Provide the (x, y) coordinate of the cell's center where the given text is located.  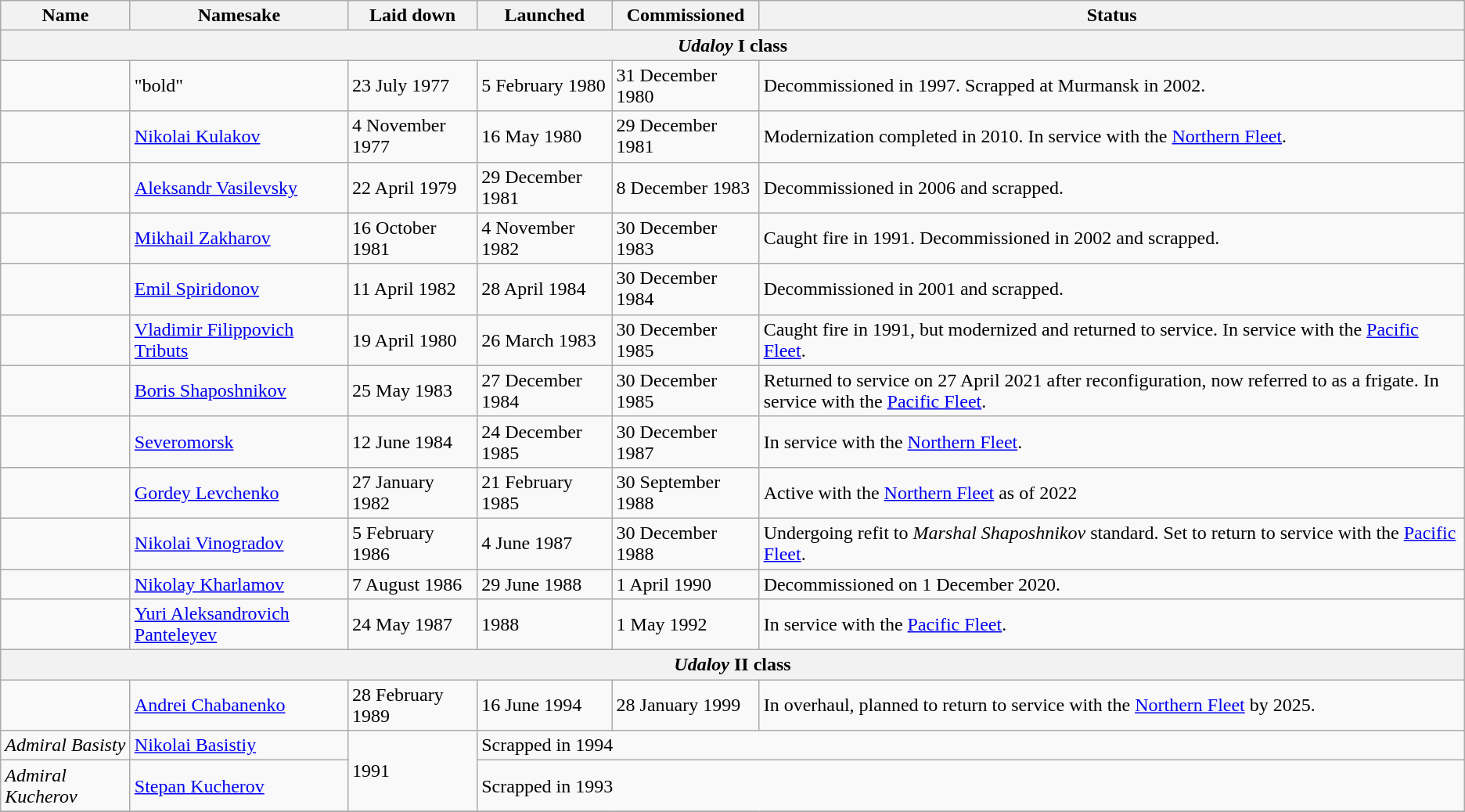
Caught fire in 1991, but modernized and returned to service. In service with the Pacific Fleet. (1111, 340)
Udaloy II class (732, 665)
Status (1111, 16)
Decommissioned in 1997. Scrapped at Murmansk in 2002. (1111, 86)
23 July 1977 (413, 86)
28 April 1984 (545, 289)
30 December 1988 (686, 543)
24 December 1985 (545, 441)
Scrapped in 1994 (971, 746)
30 September 1988 (686, 493)
Returned to service on 27 April 2021 after reconfiguration, now referred to as a frigate. In service with the Pacific Fleet. (1111, 391)
Scrapped in 1993 (971, 785)
Admiral Basisty (66, 746)
8 December 1983 (686, 188)
Admiral Kucherov (66, 785)
16 June 1994 (545, 706)
Caught fire in 1991. Decommissioned in 2002 and scrapped. (1111, 238)
Emil Spiridonov (239, 289)
16 May 1980 (545, 136)
Undergoing refit to Marshal Shaposhnikov standard. Set to return to service with the Pacific Fleet. (1111, 543)
Nikolay Kharlamov (239, 584)
27 December 1984 (545, 391)
29 June 1988 (545, 584)
26 March 1983 (545, 340)
1991 (413, 771)
Yuri Aleksandrovich Panteleyev (239, 624)
5 February 1986 (413, 543)
Active with the Northern Fleet as of 2022 (1111, 493)
Boris Shaposhnikov (239, 391)
Modernization completed in 2010. In service with the Northern Fleet. (1111, 136)
Name (66, 16)
30 December 1983 (686, 238)
12 June 1984 (413, 441)
28 February 1989 (413, 706)
Launched (545, 16)
Vladimir Filippovich Tributs (239, 340)
1 May 1992 (686, 624)
19 April 1980 (413, 340)
Nikolai Vinogradov (239, 543)
In overhaul, planned to return to service with the Northern Fleet by 2025. (1111, 706)
22 April 1979 (413, 188)
Mikhail Zakharov (239, 238)
In service with the Pacific Fleet. (1111, 624)
30 December 1984 (686, 289)
25 May 1983 (413, 391)
Decommissioned in 2001 and scrapped. (1111, 289)
1988 (545, 624)
21 February 1985 (545, 493)
27 January 1982 (413, 493)
Andrei Chabanenko (239, 706)
In service with the Northern Fleet. (1111, 441)
4 November 1977 (413, 136)
Severomorsk (239, 441)
Decommissioned in 2006 and scrapped. (1111, 188)
4 November 1982 (545, 238)
Decommissioned on 1 December 2020. (1111, 584)
Namesake (239, 16)
Nikolai Basistiy (239, 746)
30 December 1987 (686, 441)
Nikolai Kulakov (239, 136)
24 May 1987 (413, 624)
4 June 1987 (545, 543)
16 October 1981 (413, 238)
Stepan Kucherov (239, 785)
Aleksandr Vasilevsky (239, 188)
7 August 1986 (413, 584)
5 February 1980 (545, 86)
Gordey Levchenko (239, 493)
11 April 1982 (413, 289)
Laid down (413, 16)
1 April 1990 (686, 584)
Commissioned (686, 16)
Udaloy I class (732, 45)
28 January 1999 (686, 706)
31 December 1980 (686, 86)
"bold" (239, 86)
